Return (x, y) of the center of cell containing provided text 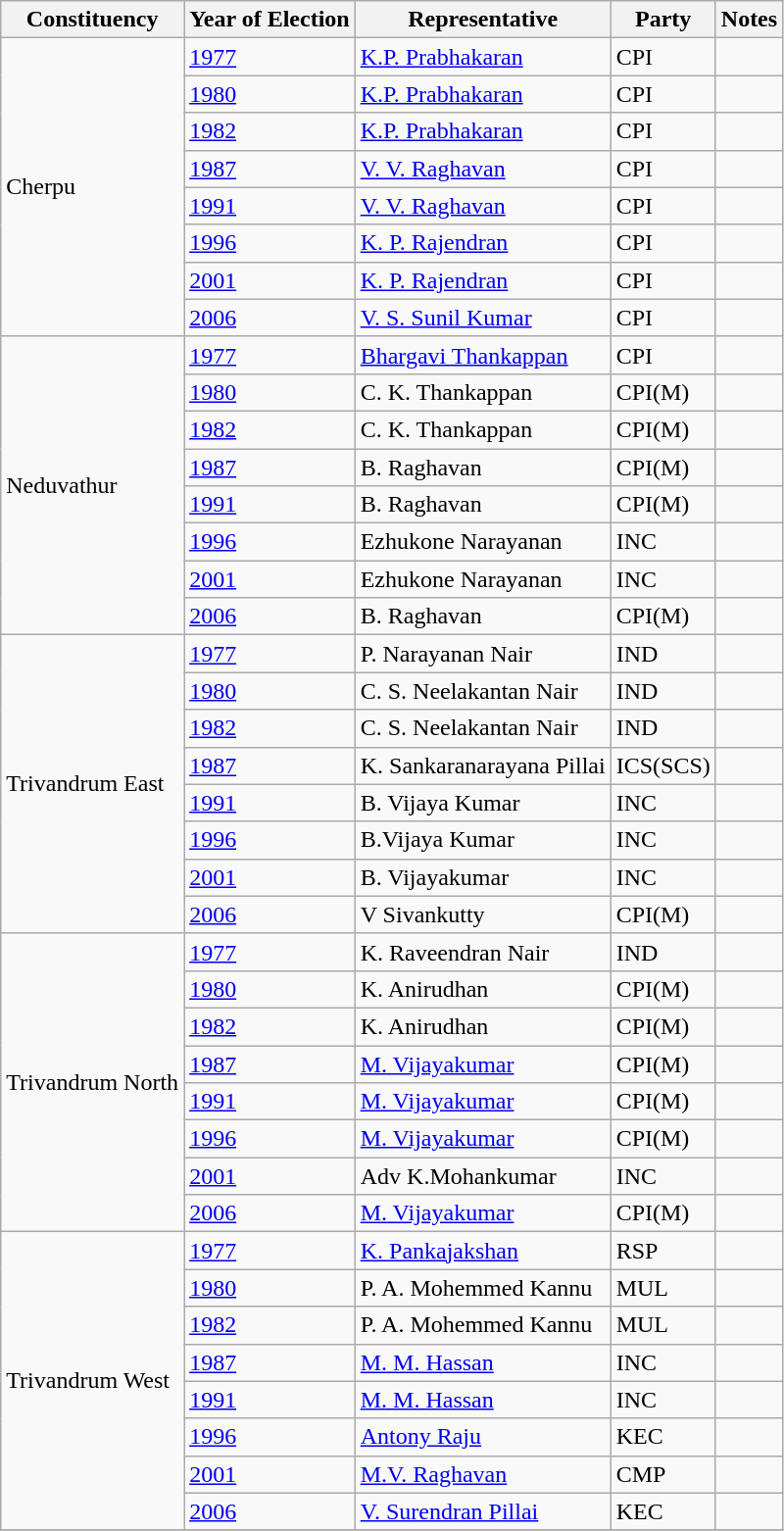
M.V. Raghavan (482, 1474)
Party (662, 20)
B. Vijayakumar (482, 877)
Trivandrum West (92, 1381)
B. Vijaya Kumar (482, 803)
Notes (749, 20)
Constituency (92, 20)
Trivandrum North (92, 1082)
RSP (662, 1251)
V. Surendran Pillai (482, 1511)
B.Vijaya Kumar (482, 840)
P. Narayanan Nair (482, 654)
Trivandrum East (92, 784)
K. Pankajakshan (482, 1251)
Neduvathur (92, 485)
Antony Raju (482, 1437)
Year of Election (270, 20)
ICS(SCS) (662, 765)
Representative (482, 20)
K. Sankaranarayana Pillai (482, 765)
Adv K.Mohankumar (482, 1176)
V. S. Sunil Kumar (482, 318)
Cherpu (92, 187)
Bhargavi Thankappan (482, 355)
CMP (662, 1474)
V Sivankutty (482, 914)
K. Raveendran Nair (482, 952)
